Find where the given text appears and provide that cell's center as (X, Y) coordinate. 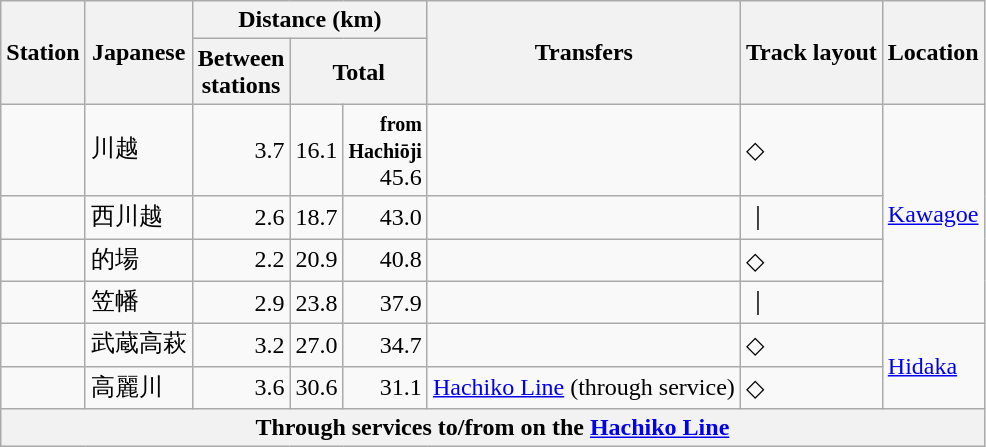
Track layout (811, 52)
16.1 (316, 150)
27.0 (316, 346)
23.8 (316, 302)
西川越 (138, 218)
37.9 (385, 302)
Through services to/from on the Hachiko Line (492, 428)
Transfers (584, 52)
43.0 (385, 218)
Location (933, 52)
3.7 (241, 150)
30.6 (316, 388)
2.6 (241, 218)
Kawagoe (933, 214)
2.2 (241, 260)
31.1 (385, 388)
Hachiko Line (through service) (584, 388)
Total (358, 72)
20.9 (316, 260)
笠幡 (138, 302)
Distance (km) (310, 20)
Hidaka (933, 366)
2.9 (241, 302)
34.7 (385, 346)
3.6 (241, 388)
fromHachiōji45.6 (385, 150)
Station (43, 52)
3.2 (241, 346)
川越 (138, 150)
18.7 (316, 218)
武蔵高萩 (138, 346)
的場 (138, 260)
40.8 (385, 260)
高麗川 (138, 388)
Betweenstations (241, 72)
Japanese (138, 52)
